Find where the given text appears and provide that cell's center as (X, Y) coordinate. 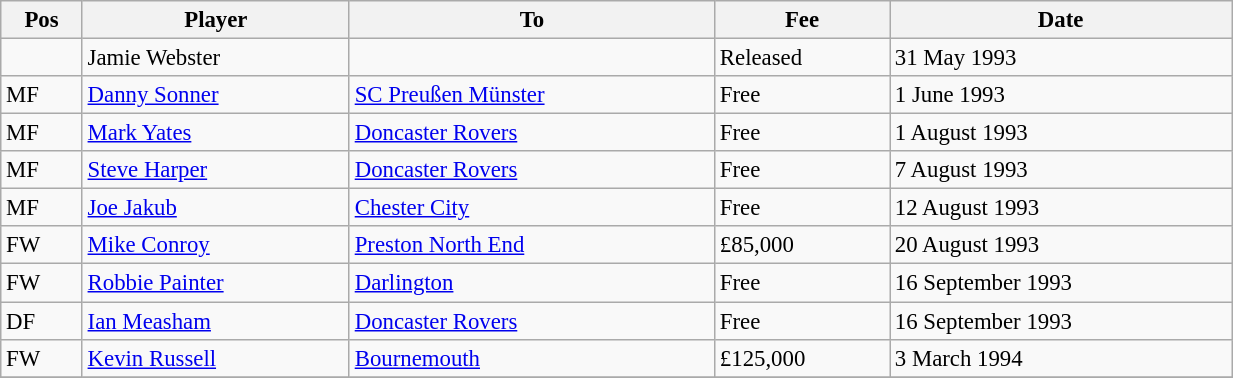
Fee (802, 20)
3 March 1994 (1061, 358)
£125,000 (802, 358)
Player (216, 20)
Preston North End (532, 245)
7 August 1993 (1061, 170)
Kevin Russell (216, 358)
Ian Measham (216, 321)
12 August 1993 (1061, 208)
Pos (42, 20)
Jamie Webster (216, 58)
Bournemouth (532, 358)
31 May 1993 (1061, 58)
1 August 1993 (1061, 133)
Darlington (532, 283)
Released (802, 58)
SC Preußen Münster (532, 95)
20 August 1993 (1061, 245)
Mike Conroy (216, 245)
Date (1061, 20)
Chester City (532, 208)
Steve Harper (216, 170)
£85,000 (802, 245)
To (532, 20)
1 June 1993 (1061, 95)
Robbie Painter (216, 283)
Mark Yates (216, 133)
Danny Sonner (216, 95)
DF (42, 321)
Joe Jakub (216, 208)
